For the text-containing cell, return its midpoint in [x, y] coordinate format. 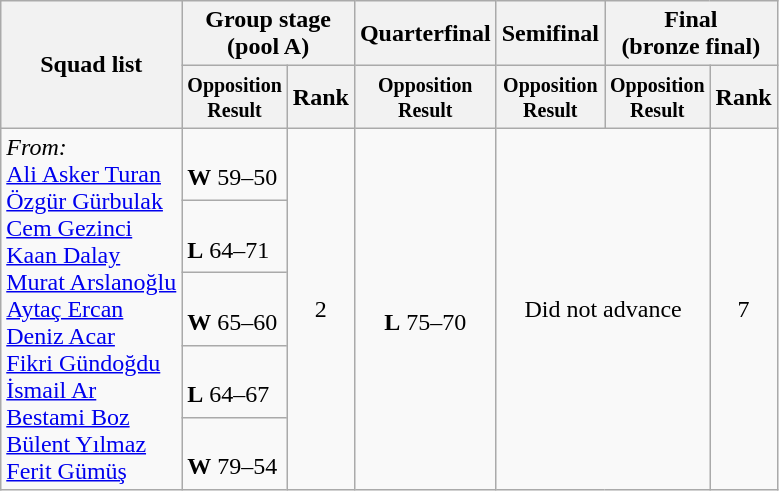
Quarterfinal [425, 34]
7 [744, 309]
W 65–60 [235, 309]
2 [320, 309]
Did not advance [603, 309]
Semifinal [550, 34]
Final(bronze final) [692, 34]
L 75–70 [425, 309]
Group stage(pool A) [268, 34]
Squad list [92, 64]
W 59–50 [235, 164]
W 79–54 [235, 453]
L 64–67 [235, 381]
L 64–71 [235, 236]
